Identify which cell holds the provided text, then report its (x, y) central coordinate. 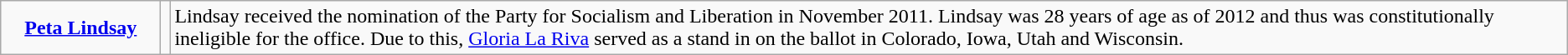
Peta Lindsay (80, 28)
